Provide the [x, y] coordinate of the cell's center where the given text is located.  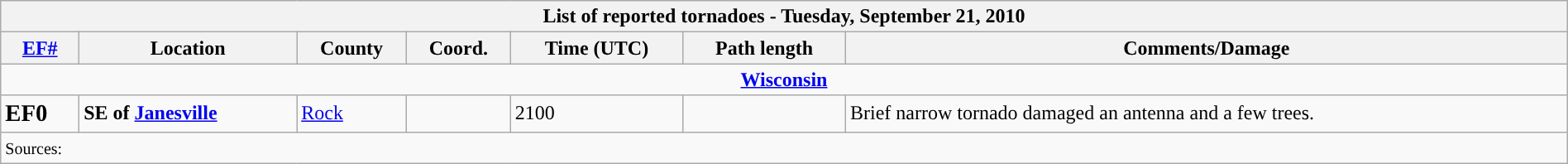
Wisconsin [784, 80]
Time (UTC) [596, 48]
SE of Janesville [189, 113]
Brief narrow tornado damaged an antenna and a few trees. [1206, 113]
List of reported tornadoes - Tuesday, September 21, 2010 [784, 17]
Path length [764, 48]
County [352, 48]
EF# [40, 48]
EF0 [40, 113]
Comments/Damage [1206, 48]
2100 [596, 113]
Rock [352, 113]
Coord. [459, 48]
Sources: [784, 147]
Location [189, 48]
